Locate the cell with the specified text and output its (x, y) center coordinate. 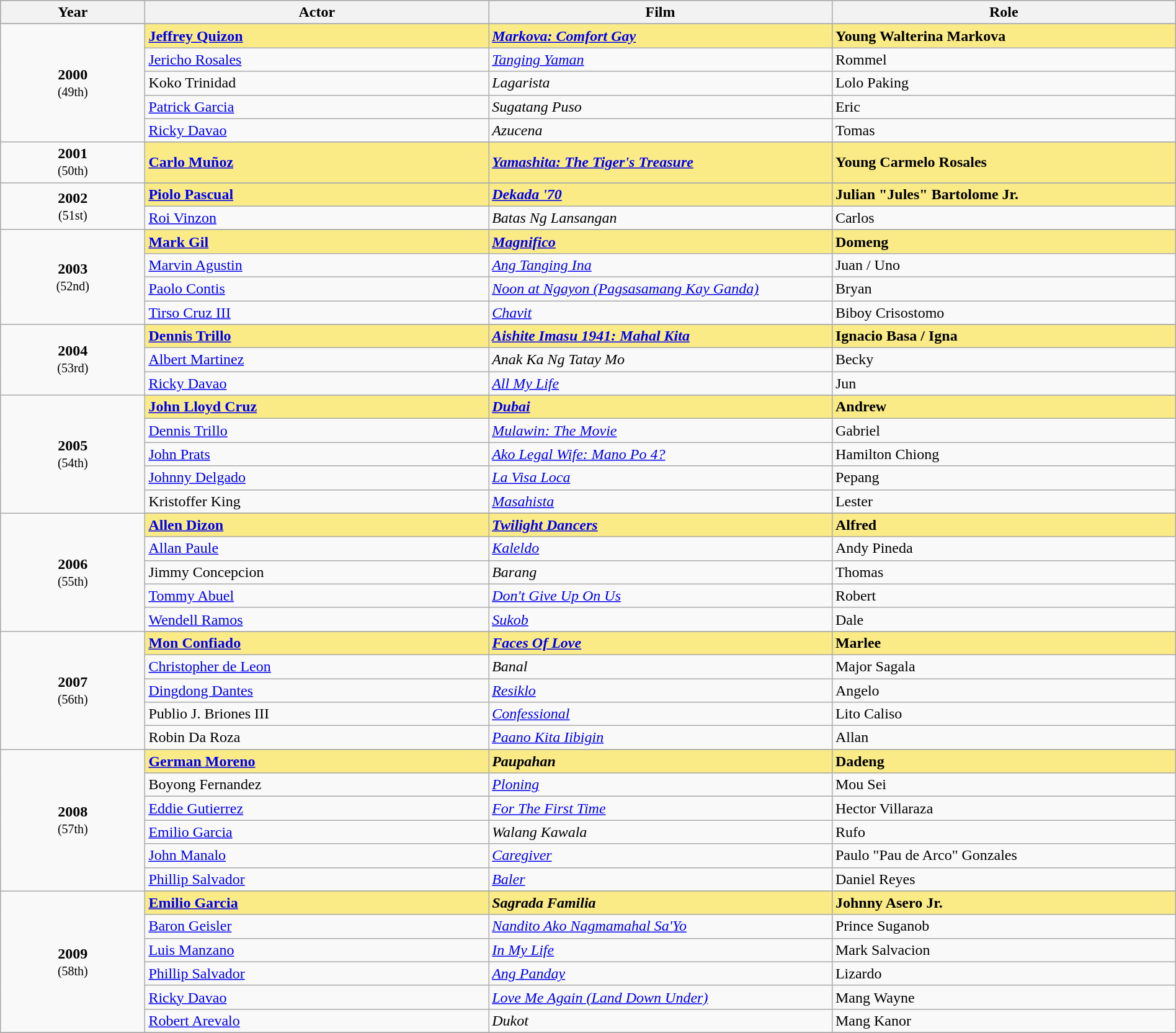
Ako Legal Wife: Mano Po 4? (661, 454)
2002(51st) (73, 206)
Marlee (1004, 643)
Paano Kita Iibigin (661, 738)
John Manalo (317, 856)
Ang Panday (661, 973)
Jericho Rosales (317, 60)
Markova: Comfort Gay (661, 36)
Caregiver (661, 856)
Rufo (1004, 832)
Lizardo (1004, 973)
2005(54th) (73, 454)
Allen Dizon (317, 525)
Carlo Muñoz (317, 163)
Wendell Ramos (317, 619)
Sukob (661, 619)
Lester (1004, 501)
Dale (1004, 619)
Hamilton Chiong (1004, 454)
Dukot (661, 1021)
Mang Kanor (1004, 1021)
Tirso Cruz III (317, 312)
Lito Caliso (1004, 714)
Lolo Paking (1004, 83)
Azucena (661, 130)
Film (661, 12)
Allan (1004, 738)
Kristoffer King (317, 501)
Actor (317, 12)
Andrew (1004, 407)
2006(55th) (73, 572)
Faces Of Love (661, 643)
Carlos (1004, 218)
Resiklo (661, 691)
Tommy Abuel (317, 596)
Don't Give Up On Us (661, 596)
Marvin Agustin (317, 265)
Nandito Ako Nagmamahal Sa'Yo (661, 926)
Walang Kawala (661, 832)
John Lloyd Cruz (317, 407)
Jun (1004, 383)
2001(50th) (73, 163)
Tanging Yaman (661, 60)
Sugatang Puso (661, 107)
Mulawin: The Movie (661, 431)
Rommel (1004, 60)
Daniel Reyes (1004, 879)
Roi Vinzon (317, 218)
Magnifico (661, 241)
Love Me Again (Land Down Under) (661, 997)
Dadeng (1004, 761)
Pepang (1004, 478)
Jimmy Concepcion (317, 572)
Young Carmelo Rosales (1004, 163)
Publio J. Briones III (317, 714)
Chavit (661, 312)
Becky (1004, 360)
Paolo Contis (317, 288)
Dingdong Dantes (317, 691)
Angelo (1004, 691)
Thomas (1004, 572)
Johnny Delgado (317, 478)
Gabriel (1004, 431)
In My Life (661, 950)
German Moreno (317, 761)
Role (1004, 12)
For The First Time (661, 808)
2009(58th) (73, 962)
Aishite Imasu 1941: Mahal Kita (661, 336)
Mark Salvacion (1004, 950)
Patrick Garcia (317, 107)
Robert Arevalo (317, 1021)
Piolo Pascual (317, 194)
Paupahan (661, 761)
Baron Geisler (317, 926)
Juan / Uno (1004, 265)
Major Sagala (1004, 666)
Eddie Gutierrez (317, 808)
Johnny Asero Jr. (1004, 903)
Noon at Ngayon (Pagsasamang Kay Ganda) (661, 288)
Boyong Fernandez (317, 785)
Allan Paule (317, 548)
Ploning (661, 785)
Dekada '70 (661, 194)
Domeng (1004, 241)
Ignacio Basa / Igna (1004, 336)
Barang (661, 572)
Julian "Jules" Bartolome Jr. (1004, 194)
Baler (661, 879)
Robert (1004, 596)
Biboy Crisostomo (1004, 312)
Dubai (661, 407)
Prince Suganob (1004, 926)
Tomas (1004, 130)
Masahista (661, 501)
John Prats (317, 454)
Mark Gil (317, 241)
2008(57th) (73, 820)
Koko Trinidad (317, 83)
Paulo "Pau de Arco" Gonzales (1004, 856)
Anak Ka Ng Tatay Mo (661, 360)
Bryan (1004, 288)
Eric (1004, 107)
Jeffrey Quizon (317, 36)
Kaleldo (661, 548)
Confessional (661, 714)
2004(53rd) (73, 360)
Luis Manzano (317, 950)
Year (73, 12)
Twilight Dancers (661, 525)
Albert Martinez (317, 360)
Lagarista (661, 83)
Sagrada Familia (661, 903)
Young Walterina Markova (1004, 36)
2003(52nd) (73, 277)
Yamashita: The Tiger's Treasure (661, 163)
Christopher de Leon (317, 666)
2007(56th) (73, 690)
Hector Villaraza (1004, 808)
Mou Sei (1004, 785)
Banal (661, 666)
Batas Ng Lansangan (661, 218)
Andy Pineda (1004, 548)
Mon Confiado (317, 643)
Mang Wayne (1004, 997)
Robin Da Roza (317, 738)
All My Life (661, 383)
Ang Tanging Ina (661, 265)
La Visa Loca (661, 478)
Alfred (1004, 525)
2000(49th) (73, 83)
